Capture the cell that displays the provided text and extract its (X, Y) central coordinate. 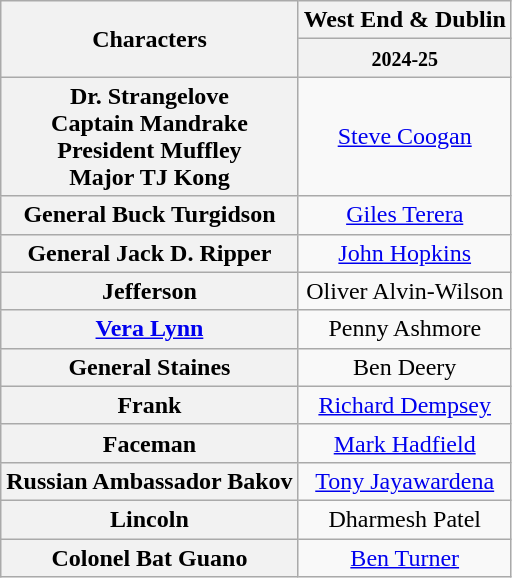
Mark Hadfield (404, 443)
John Hopkins (404, 253)
Richard Dempsey (404, 405)
Characters (150, 39)
Ben Deery (404, 367)
General Buck Turgidson (150, 215)
General Jack D. Ripper (150, 253)
Vera Lynn (150, 329)
Colonel Bat Guano (150, 557)
Frank (150, 405)
Lincoln (150, 519)
Tony Jayawardena (404, 481)
Giles Terera (404, 215)
Oliver Alvin-Wilson (404, 291)
Steve Coogan (404, 136)
Penny Ashmore (404, 329)
2024-25 (404, 58)
Jefferson (150, 291)
Faceman (150, 443)
Ben Turner (404, 557)
Dharmesh Patel (404, 519)
West End & Dublin (404, 20)
Dr. StrangeloveCaptain MandrakePresident MuffleyMajor TJ Kong (150, 136)
General Staines (150, 367)
Russian Ambassador Bakov (150, 481)
